Extract the (x, y) coordinate from the center of the cell holding the provided text.  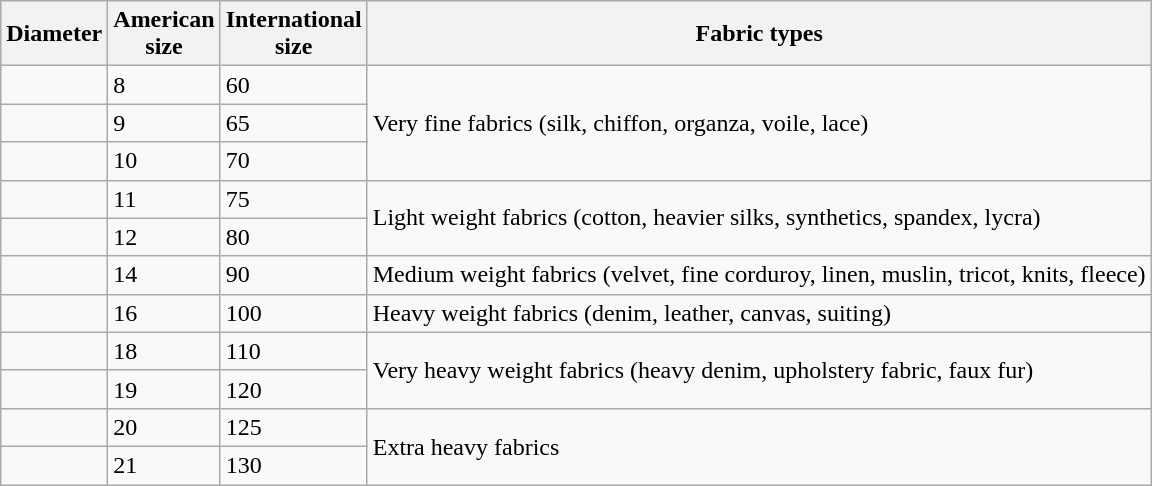
12 (164, 237)
International size (294, 34)
20 (164, 427)
18 (164, 351)
9 (164, 123)
Extra heavy fabrics (759, 446)
125 (294, 427)
Light weight fabrics (cotton, heavier silks, synthetics, spandex, lycra) (759, 218)
80 (294, 237)
Very heavy weight fabrics (heavy denim, upholstery fabric, faux fur) (759, 370)
Very fine fabrics (silk, chiffon, organza, voile, lace) (759, 123)
14 (164, 275)
21 (164, 465)
110 (294, 351)
Heavy weight fabrics (denim, leather, canvas, suiting) (759, 313)
10 (164, 161)
90 (294, 275)
65 (294, 123)
16 (164, 313)
19 (164, 389)
120 (294, 389)
American size (164, 34)
100 (294, 313)
11 (164, 199)
60 (294, 85)
130 (294, 465)
8 (164, 85)
70 (294, 161)
Diameter (54, 34)
Medium weight fabrics (velvet, fine corduroy, linen, muslin, tricot, knits, fleece) (759, 275)
75 (294, 199)
Fabric types (759, 34)
